Provide the (X, Y) coordinate of the cell's center where the given text is located.  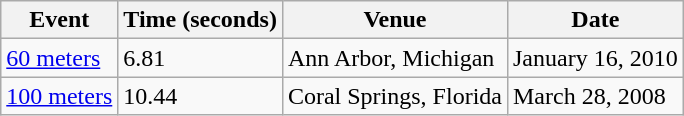
10.44 (200, 96)
Event (60, 20)
Ann Arbor, Michigan (394, 58)
January 16, 2010 (595, 58)
Venue (394, 20)
Coral Springs, Florida (394, 96)
March 28, 2008 (595, 96)
60 meters (60, 58)
6.81 (200, 58)
100 meters (60, 96)
Time (seconds) (200, 20)
Date (595, 20)
